Search for the cell housing the specified text and yield its (X, Y) center coordinate. 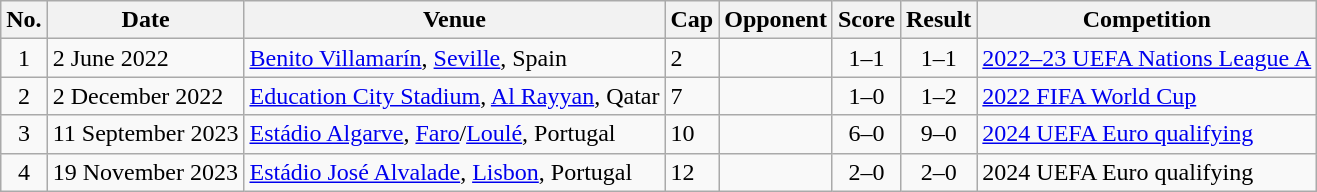
1 (24, 58)
11 September 2023 (146, 134)
2 December 2022 (146, 96)
3 (24, 134)
4 (24, 172)
Opponent (776, 20)
6–0 (866, 134)
Date (146, 20)
2022–23 UEFA Nations League A (1147, 58)
Education City Stadium, Al Rayyan, Qatar (454, 96)
No. (24, 20)
Score (866, 20)
1–2 (938, 96)
2 June 2022 (146, 58)
Estádio Algarve, Faro/Loulé, Portugal (454, 134)
Result (938, 20)
19 November 2023 (146, 172)
1–0 (866, 96)
Cap (692, 20)
Venue (454, 20)
Estádio José Alvalade, Lisbon, Portugal (454, 172)
7 (692, 96)
Competition (1147, 20)
12 (692, 172)
2022 FIFA World Cup (1147, 96)
Benito Villamarín, Seville, Spain (454, 58)
10 (692, 134)
9–0 (938, 134)
